Detect which cell encompasses the target text, then output its (x, y) center coordinate. 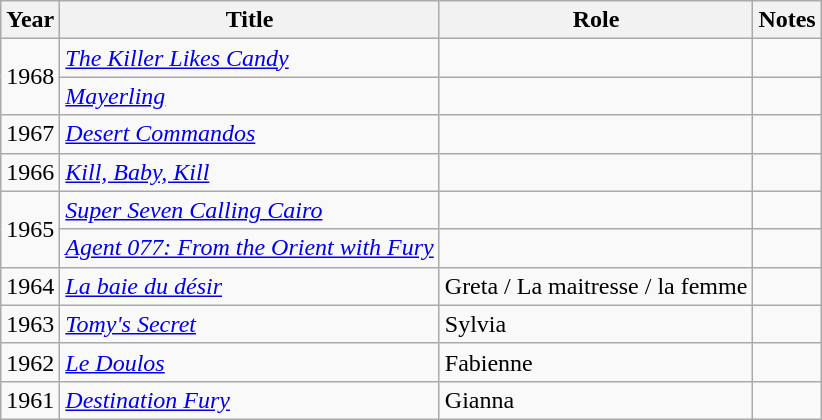
1961 (30, 400)
Mayerling (250, 96)
1968 (30, 77)
1965 (30, 229)
The Killer Likes Candy (250, 58)
Le Doulos (250, 362)
1963 (30, 324)
Role (596, 20)
La baie du désir (250, 286)
Year (30, 20)
1966 (30, 172)
Tomy's Secret (250, 324)
Desert Commandos (250, 134)
Sylvia (596, 324)
1962 (30, 362)
1964 (30, 286)
Super Seven Calling Cairo (250, 210)
Kill, Baby, Kill (250, 172)
Greta / La maitresse / la femme (596, 286)
Notes (787, 20)
Destination Fury (250, 400)
Fabienne (596, 362)
Agent 077: From the Orient with Fury (250, 248)
Gianna (596, 400)
1967 (30, 134)
Title (250, 20)
